From the cell containing the given text, extract its center point as (X, Y) coordinate. 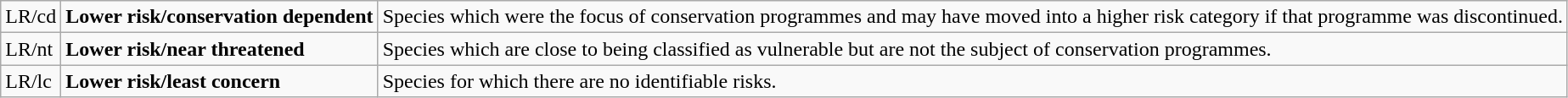
Lower risk/near threatened (219, 49)
Lower risk/least concern (219, 81)
LR/cd (31, 17)
Species which were the focus of conservation programmes and may have moved into a higher risk category if that programme was discontinued. (973, 17)
LR/nt (31, 49)
Species which are close to being classified as vulnerable but are not the subject of conservation programmes. (973, 49)
Lower risk/conservation dependent (219, 17)
LR/lc (31, 81)
Species for which there are no identifiable risks. (973, 81)
